Identify which cell holds the provided text, then report its [X, Y] central coordinate. 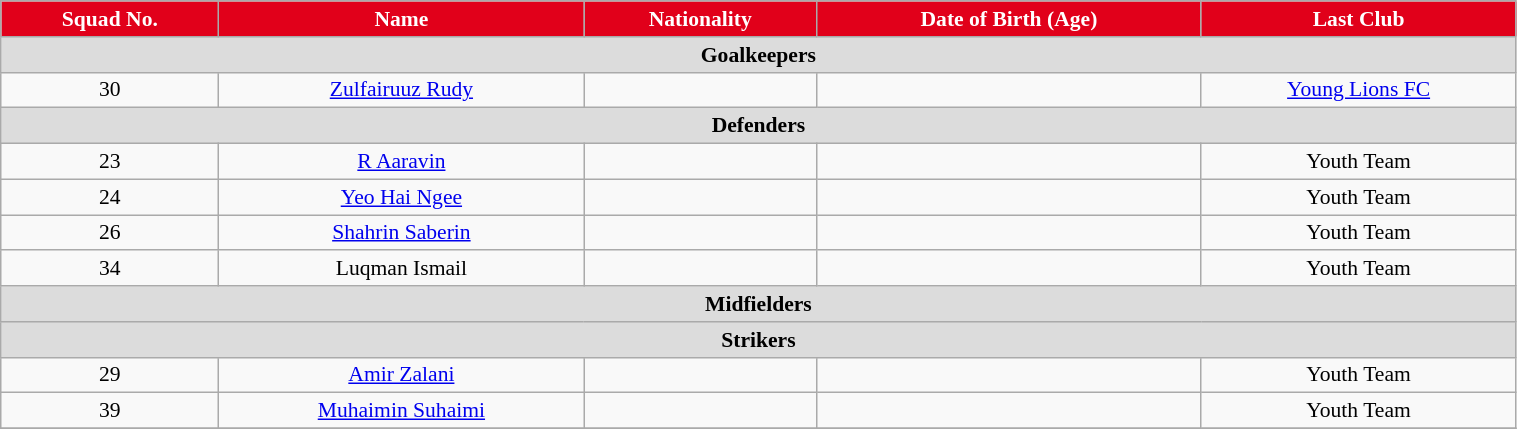
30 [110, 90]
23 [110, 162]
Zulfairuuz Rudy [402, 90]
34 [110, 269]
Amir Zalani [402, 375]
39 [110, 411]
26 [110, 233]
Shahrin Saberin [402, 233]
Muhaimin Suhaimi [402, 411]
Young Lions FC [1358, 90]
Defenders [758, 126]
Luqman Ismail [402, 269]
29 [110, 375]
Goalkeepers [758, 55]
Date of Birth (Age) [1009, 19]
24 [110, 197]
Yeo Hai Ngee [402, 197]
Nationality [700, 19]
Last Club [1358, 19]
Midfielders [758, 304]
Strikers [758, 340]
R Aaravin [402, 162]
Squad No. [110, 19]
Name [402, 19]
